From the cell containing the given text, extract its center point as (X, Y) coordinate. 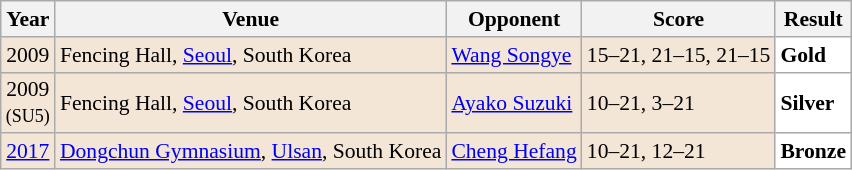
Opponent (514, 19)
2017 (28, 152)
Gold (813, 55)
2009 (28, 55)
2009(SU5) (28, 102)
Wang Songye (514, 55)
Silver (813, 102)
Year (28, 19)
10–21, 3–21 (679, 102)
10–21, 12–21 (679, 152)
Bronze (813, 152)
Cheng Hefang (514, 152)
15–21, 21–15, 21–15 (679, 55)
Ayako Suzuki (514, 102)
Result (813, 19)
Venue (250, 19)
Dongchun Gymnasium, Ulsan, South Korea (250, 152)
Score (679, 19)
